Search for the cell housing the specified text and yield its (x, y) center coordinate. 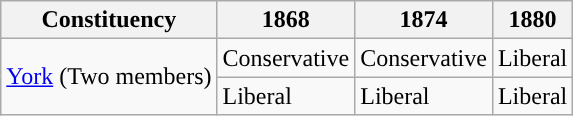
1874 (424, 20)
1880 (532, 20)
York (Two members) (109, 77)
1868 (286, 20)
Constituency (109, 20)
